Find where the given text appears and provide that cell's center as (X, Y) coordinate. 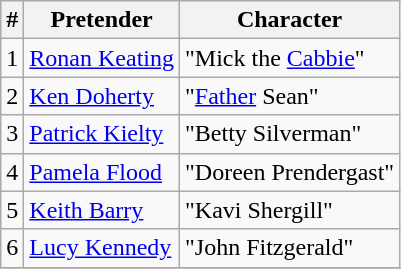
Pamela Flood (102, 172)
Character (290, 20)
Ronan Keating (102, 58)
"Kavi Shergill" (290, 210)
# (12, 20)
Patrick Kielty (102, 134)
"Doreen Prendergast" (290, 172)
6 (12, 248)
5 (12, 210)
3 (12, 134)
Keith Barry (102, 210)
Ken Doherty (102, 96)
Pretender (102, 20)
"John Fitzgerald" (290, 248)
1 (12, 58)
"Father Sean" (290, 96)
2 (12, 96)
"Betty Silverman" (290, 134)
Lucy Kennedy (102, 248)
4 (12, 172)
"Mick the Cabbie" (290, 58)
